Provide the [X, Y] coordinate of the cell's center where the given text is located.  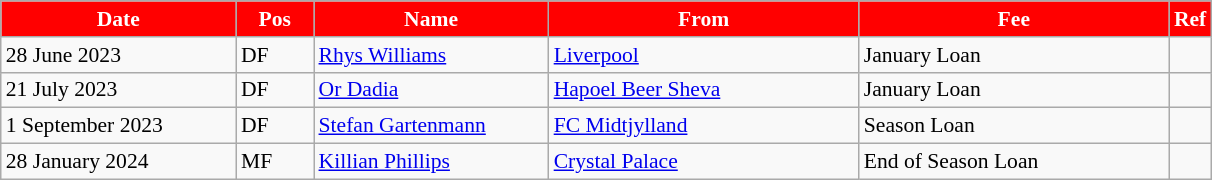
Name [432, 19]
1 September 2023 [118, 126]
Liverpool [704, 55]
Hapoel Beer Sheva [704, 90]
Pos [275, 19]
21 July 2023 [118, 90]
Crystal Palace [704, 162]
MF [275, 162]
28 January 2024 [118, 162]
Season Loan [1014, 126]
Ref [1190, 19]
Fee [1014, 19]
28 June 2023 [118, 55]
End of Season Loan [1014, 162]
Rhys Williams [432, 55]
Killian Phillips [432, 162]
Stefan Gartenmann [432, 126]
From [704, 19]
FC Midtjylland [704, 126]
Or Dadia [432, 90]
Date [118, 19]
